Extract the (X, Y) coordinate from the center of the cell holding the provided text.  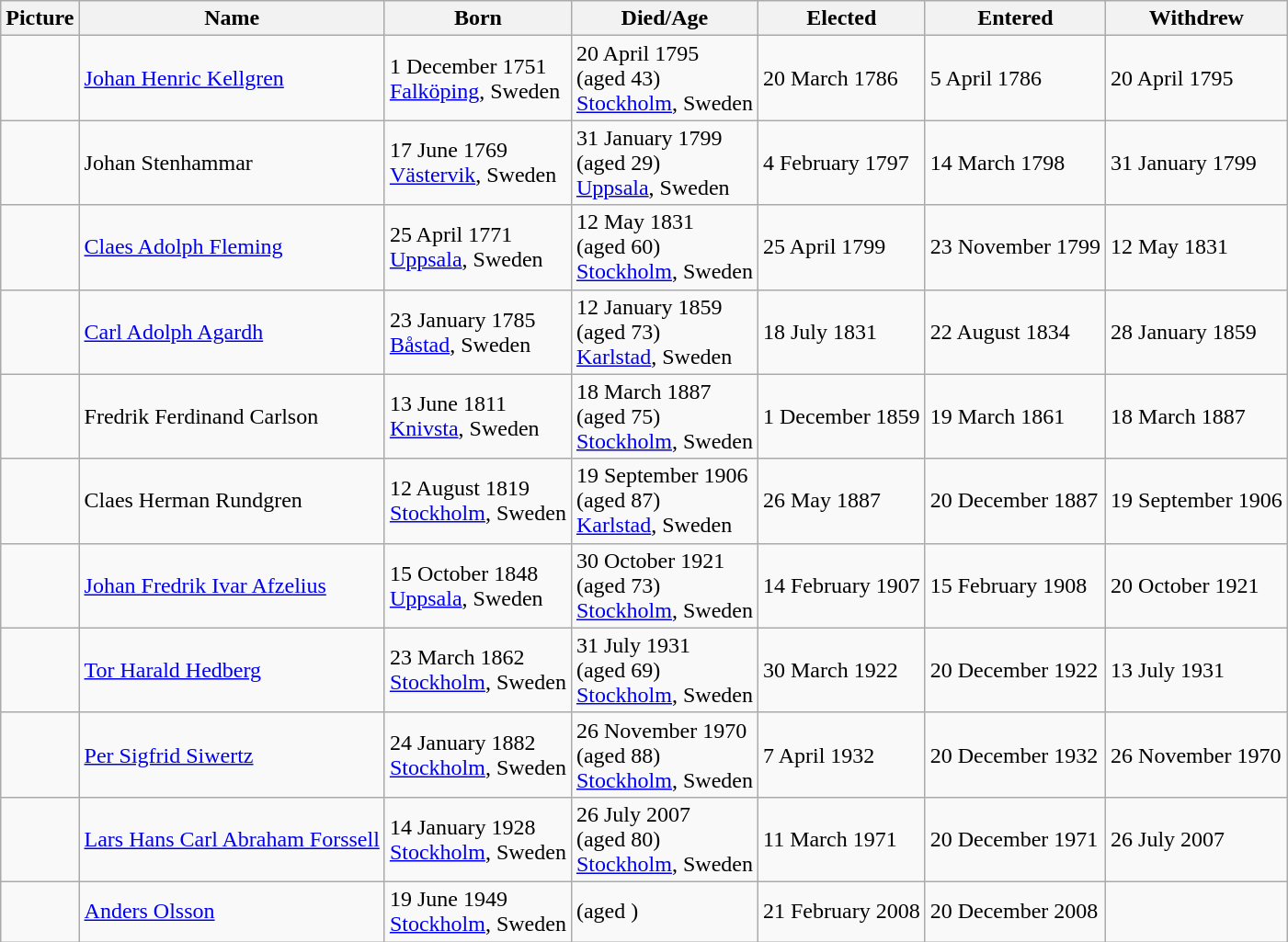
18 March 1887 (aged 75) Stockholm, Sweden (664, 416)
20 April 1795 (aged 43) Stockholm, Sweden (664, 78)
26 July 2007 (aged 80) Stockholm, Sweden (664, 839)
4 February 1797 (841, 163)
Claes Adolph Fleming (232, 247)
Elected (841, 18)
22 August 1834 (1015, 332)
15 February 1908 (1015, 585)
31 January 1799 (1197, 163)
Entered (1015, 18)
Johan Fredrik Ivar Afzelius (232, 585)
20 December 2008 (1015, 912)
14 March 1798 (1015, 163)
30 March 1922 (841, 670)
19 September 1906 (1197, 501)
Johan Henric Kellgren (232, 78)
1 December 1859 (841, 416)
(aged ) (664, 912)
Withdrew (1197, 18)
26 July 2007 (1197, 839)
Claes Herman Rundgren (232, 501)
Lars Hans Carl Abraham Forssell (232, 839)
20 March 1786 (841, 78)
30 October 1921 (aged 73) Stockholm, Sweden (664, 585)
12 May 1831 (aged 60) Stockholm, Sweden (664, 247)
Carl Adolph Agardh (232, 332)
13 June 1811 Knivsta, Sweden (478, 416)
Johan Stenhammar (232, 163)
25 April 1771 Uppsala, Sweden (478, 247)
7 April 1932 (841, 755)
14 February 1907 (841, 585)
Picture (40, 18)
19 March 1861 (1015, 416)
18 March 1887 (1197, 416)
13 July 1931 (1197, 670)
15 October 1848 Uppsala, Sweden (478, 585)
25 April 1799 (841, 247)
12 May 1831 (1197, 247)
17 June 1769 Västervik, Sweden (478, 163)
Died/Age (664, 18)
20 December 1971 (1015, 839)
21 February 2008 (841, 912)
23 January 1785 Båstad, Sweden (478, 332)
20 December 1932 (1015, 755)
20 April 1795 (1197, 78)
26 November 1970 (aged 88) Stockholm, Sweden (664, 755)
26 May 1887 (841, 501)
Fredrik Ferdinand Carlson (232, 416)
28 January 1859 (1197, 332)
19 June 1949 Stockholm, Sweden (478, 912)
23 March 1862 Stockholm, Sweden (478, 670)
12 August 1819 Stockholm, Sweden (478, 501)
Per Sigfrid Siwertz (232, 755)
20 October 1921 (1197, 585)
14 January 1928 Stockholm, Sweden (478, 839)
1 December 1751 Falköping, Sweden (478, 78)
5 April 1786 (1015, 78)
20 December 1922 (1015, 670)
26 November 1970 (1197, 755)
19 September 1906 (aged 87) Karlstad, Sweden (664, 501)
31 January 1799 (aged 29) Uppsala, Sweden (664, 163)
18 July 1831 (841, 332)
11 March 1971 (841, 839)
Anders Olsson (232, 912)
24 January 1882 Stockholm, Sweden (478, 755)
Born (478, 18)
23 November 1799 (1015, 247)
20 December 1887 (1015, 501)
31 July 1931 (aged 69) Stockholm, Sweden (664, 670)
12 January 1859 (aged 73) Karlstad, Sweden (664, 332)
Tor Harald Hedberg (232, 670)
Name (232, 18)
